Search for the cell housing the specified text and yield its [X, Y] center coordinate. 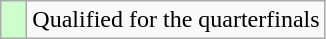
Qualified for the quarterfinals [176, 20]
